Find where the given text appears and provide that cell's center as [X, Y] coordinate. 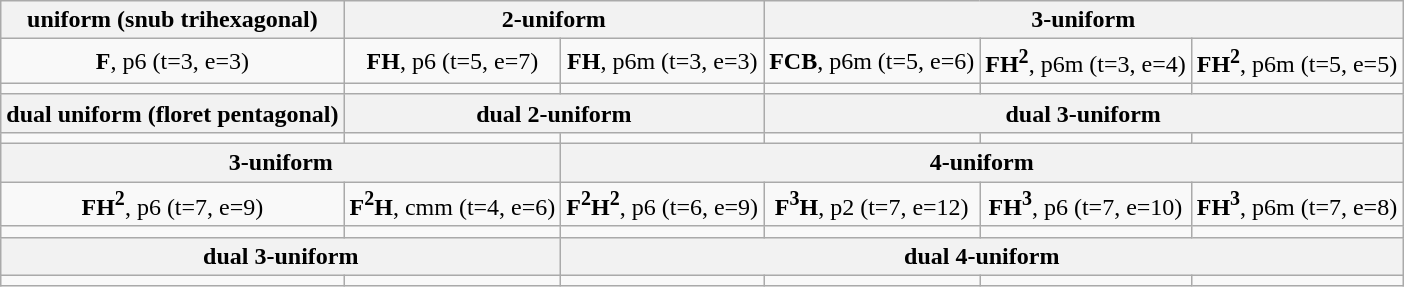
FH, p6 (t=5, e=7) [452, 62]
FH3, p6m (t=7, e=8) [1296, 204]
FH, p6m (t=3, e=3) [662, 62]
dual 2-uniform [554, 113]
FCB, p6m (t=5, e=6) [872, 62]
uniform (snub trihexagonal) [172, 20]
dual 4-uniform [982, 256]
FH2, p6m (t=5, e=5) [1296, 62]
FH2, p6 (t=7, e=9) [172, 204]
F2H, cmm (t=4, e=6) [452, 204]
FH2, p6m (t=3, e=4) [1086, 62]
F2H2, p6 (t=6, e=9) [662, 204]
4-uniform [982, 163]
FH3, p6 (t=7, e=10) [1086, 204]
F, p6 (t=3, e=3) [172, 62]
dual uniform (floret pentagonal) [172, 113]
2-uniform [554, 20]
F3H, p2 (t=7, e=12) [872, 204]
